Pinpoint the cell where the given text exists, returning its (x, y) midpoint coordinate. 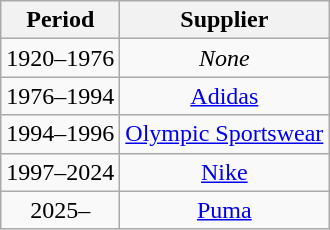
Olympic Sportswear (224, 134)
1920–1976 (60, 58)
1994–1996 (60, 134)
Supplier (224, 20)
2025– (60, 210)
None (224, 58)
Adidas (224, 96)
Nike (224, 172)
1997–2024 (60, 172)
Period (60, 20)
Puma (224, 210)
1976–1994 (60, 96)
